Identify which cell holds the provided text, then report its [X, Y] central coordinate. 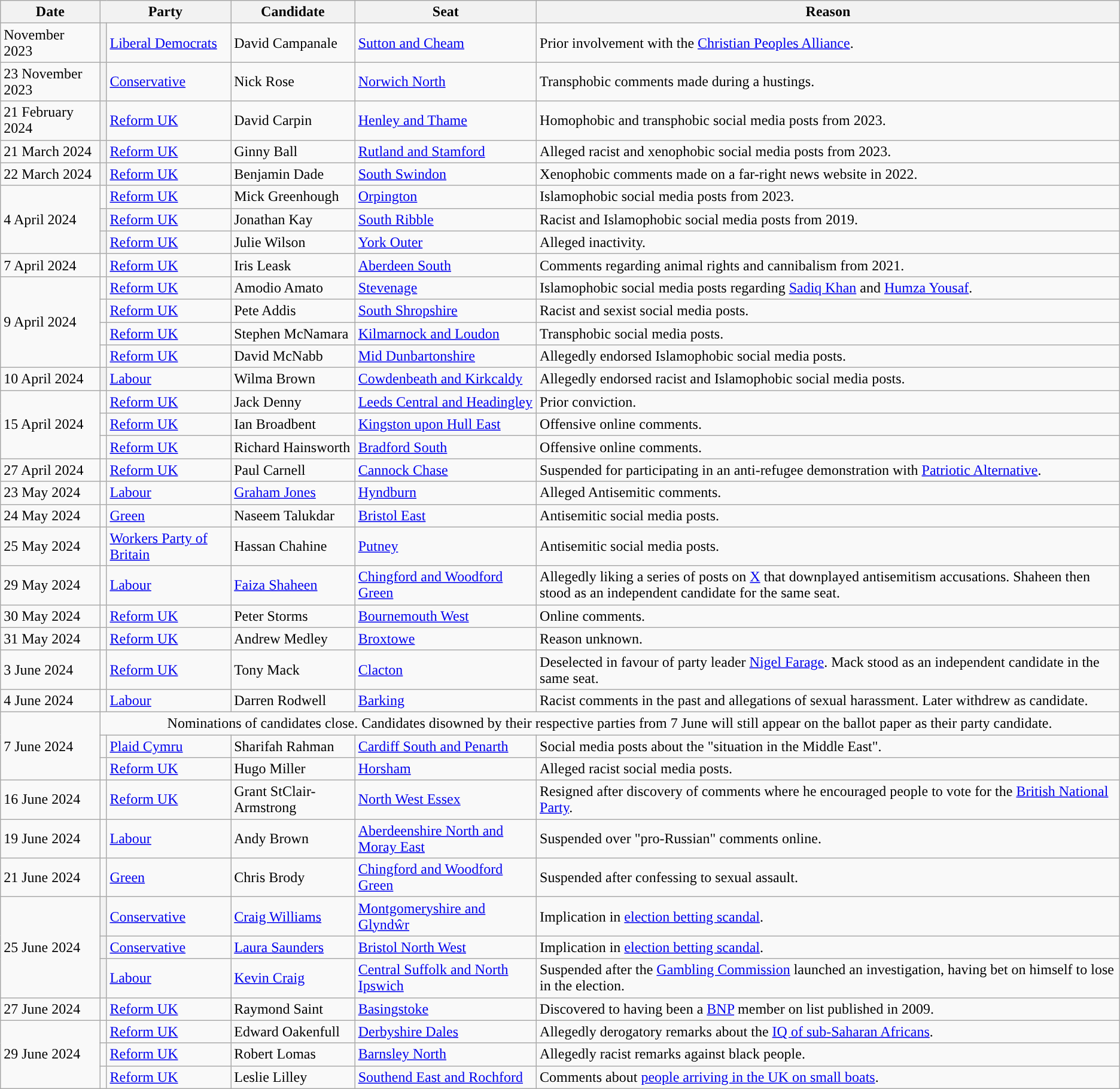
Deselected in favour of party leader Nigel Farage. Mack stood as an independent candidate in the same seat. [828, 670]
Comments about people arriving in the UK on small boats. [828, 1077]
7 April 2024 [50, 265]
Islamophobic social media posts regarding Sadiq Khan and Humza Yousaf. [828, 288]
Bristol North West [445, 947]
Jonathan Kay [293, 219]
Henley and Thame [445, 121]
Social media posts about the "situation in the Middle East". [828, 746]
Southend East and Rochford [445, 1077]
Bradford South [445, 447]
29 June 2024 [50, 1054]
Laura Saunders [293, 947]
Discovered to having been a BNP member on list published in 2009. [828, 1009]
Mick Greenhough [293, 197]
Transphobic social media posts. [828, 333]
Alleged racist and xenophobic social media posts from 2023. [828, 151]
Racist and Islamophobic social media posts from 2019. [828, 219]
Leslie Lilley [293, 1077]
7 June 2024 [50, 746]
Liberal Democrats [169, 43]
21 June 2024 [50, 878]
Tony Mack [293, 670]
David Campanale [293, 43]
Candidate [293, 12]
Bournemouth West [445, 616]
David McNabb [293, 356]
Xenophobic comments made on a far-right news website in 2022. [828, 174]
Amodio Amato [293, 288]
Suspended after the Gambling Commission launched an investigation, having bet on himself to lose in the election. [828, 978]
Suspended for participating in an anti-refugee demonstration with Patriotic Alternative. [828, 470]
Party [165, 12]
4 June 2024 [50, 700]
10 April 2024 [50, 379]
Pete Addis [293, 310]
Ian Broadbent [293, 425]
Stevenage [445, 288]
North West Essex [445, 800]
Sharifah Rahman [293, 746]
23 May 2024 [50, 493]
Cannock Chase [445, 470]
30 May 2024 [50, 616]
Racist comments in the past and allegations of sexual harassment. Later withdrew as candidate. [828, 700]
Wilma Brown [293, 379]
Putney [445, 547]
Workers Party of Britain [169, 547]
Hyndburn [445, 493]
Bristol East [445, 515]
Online comments. [828, 616]
21 March 2024 [50, 151]
Julie Wilson [293, 242]
Chris Brody [293, 878]
South Swindon [445, 174]
Orpington [445, 197]
Horsham [445, 769]
Plaid Cymru [169, 746]
Racist and sexist social media posts. [828, 310]
Craig Williams [293, 916]
Central Suffolk and North Ipswich [445, 978]
Suspended after confessing to sexual assault. [828, 878]
Barnsley North [445, 1054]
Broxtowe [445, 639]
Prior involvement with the Christian Peoples Alliance. [828, 43]
South Shropshire [445, 310]
Cowdenbeath and Kirkcaldy [445, 379]
Derbyshire Dales [445, 1032]
3 June 2024 [50, 670]
Ginny Ball [293, 151]
27 June 2024 [50, 1009]
Sutton and Cheam [445, 43]
4 April 2024 [50, 219]
Reason unknown. [828, 639]
Comments regarding animal rights and cannibalism from 2021. [828, 265]
25 May 2024 [50, 547]
22 March 2024 [50, 174]
Islamophobic social media posts from 2023. [828, 197]
Alleged Antisemitic comments. [828, 493]
21 February 2024 [50, 121]
Peter Storms [293, 616]
27 April 2024 [50, 470]
31 May 2024 [50, 639]
South Ribble [445, 219]
Andrew Medley [293, 639]
Nick Rose [293, 81]
Hugo Miller [293, 769]
Paul Carnell [293, 470]
Basingstoke [445, 1009]
29 May 2024 [50, 585]
York Outer [445, 242]
24 May 2024 [50, 515]
Mid Dunbartonshire [445, 356]
Homophobic and transphobic social media posts from 2023. [828, 121]
Richard Hainsworth [293, 447]
Jack Denny [293, 402]
Aberdeenshire North and Moray East [445, 838]
Allegedly derogatory remarks about the IQ of sub-Saharan Africans. [828, 1032]
David Carpin [293, 121]
Grant StClair-Armstrong [293, 800]
Naseem Talukdar [293, 515]
Allegedly endorsed Islamophobic social media posts. [828, 356]
Clacton [445, 670]
Barking [445, 700]
Suspended over "pro-Russian" comments online. [828, 838]
Benjamin Dade [293, 174]
Alleged racist social media posts. [828, 769]
Leeds Central and Headingley [445, 402]
Raymond Saint [293, 1009]
Kevin Craig [293, 978]
Allegedly endorsed racist and Islamophobic social media posts. [828, 379]
25 June 2024 [50, 947]
Kingston upon Hull East [445, 425]
Montgomeryshire and Glyndŵr [445, 916]
Andy Brown [293, 838]
Kilmarnock and Loudon [445, 333]
Resigned after discovery of comments where he encouraged people to vote for the British National Party. [828, 800]
9 April 2024 [50, 322]
Norwich North [445, 81]
Faiza Shaheen [293, 585]
Stephen McNamara [293, 333]
Allegedly racist remarks against black people. [828, 1054]
Iris Leask [293, 265]
Allegedly liking a series of posts on X that downplayed antisemitism accusations. Shaheen then stood as an independent candidate for the same seat. [828, 585]
Alleged inactivity. [828, 242]
Robert Lomas [293, 1054]
Date [50, 12]
Transphobic comments made during a hustings. [828, 81]
Reason [828, 12]
Edward Oakenfull [293, 1032]
23 November 2023 [50, 81]
Darren Rodwell [293, 700]
Graham Jones [293, 493]
16 June 2024 [50, 800]
Hassan Chahine [293, 547]
19 June 2024 [50, 838]
15 April 2024 [50, 425]
Rutland and Stamford [445, 151]
November 2023 [50, 43]
Seat [445, 12]
Prior conviction. [828, 402]
Aberdeen South [445, 265]
Cardiff South and Penarth [445, 746]
